Output the [X, Y] coordinate of the center of the cell containing the given text.  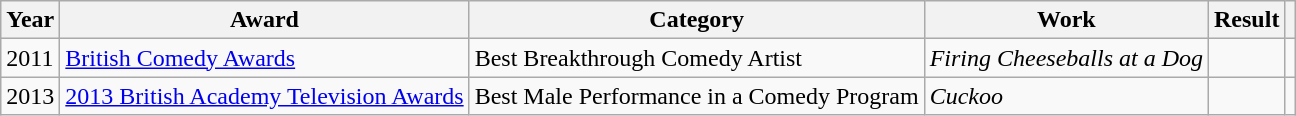
Best Breakthrough Comedy Artist [696, 58]
2011 [30, 58]
2013 British Academy Television Awards [264, 96]
Result [1247, 20]
Work [1066, 20]
Firing Cheeseballs at a Dog [1066, 58]
Best Male Performance in a Comedy Program [696, 96]
Award [264, 20]
British Comedy Awards [264, 58]
Cuckoo [1066, 96]
Category [696, 20]
Year [30, 20]
2013 [30, 96]
